Return the (x, y) coordinate for the center point of the cell that contains the specified text.  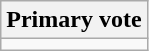
Primary vote (74, 20)
